Determine the (x, y) coordinate at the center of the cell enclosing the given text.  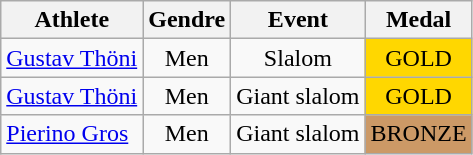
Gendre (187, 20)
Slalom (298, 58)
Event (298, 20)
Medal (418, 20)
BRONZE (418, 134)
Pierino Gros (72, 134)
Athlete (72, 20)
